For the text-containing cell, return its midpoint in [x, y] coordinate format. 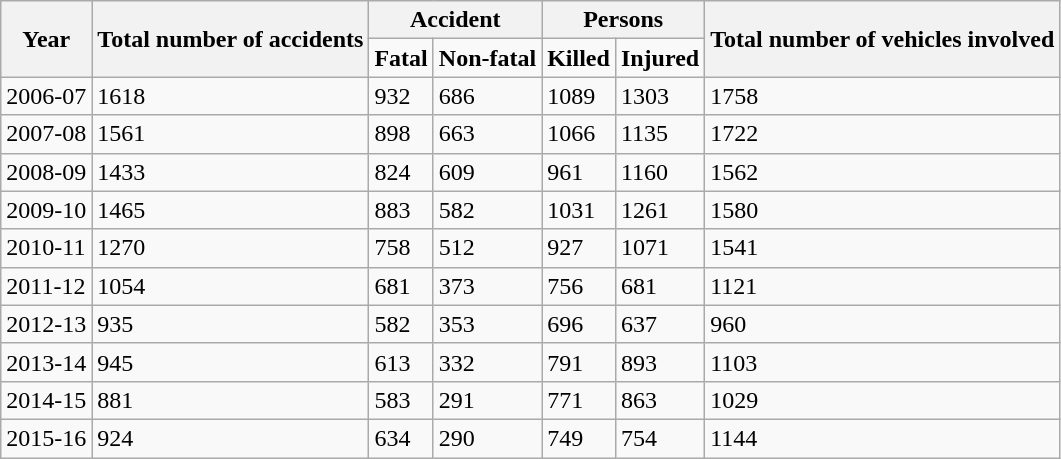
512 [487, 248]
1054 [230, 286]
634 [401, 438]
924 [230, 438]
2014-15 [46, 400]
791 [579, 362]
609 [487, 172]
1562 [882, 172]
Total number of vehicles involved [882, 39]
945 [230, 362]
1541 [882, 248]
1135 [660, 134]
Killed [579, 58]
373 [487, 286]
883 [401, 210]
2015-16 [46, 438]
898 [401, 134]
637 [660, 324]
2013-14 [46, 362]
758 [401, 248]
932 [401, 96]
2012-13 [46, 324]
291 [487, 400]
Non-fatal [487, 58]
1722 [882, 134]
663 [487, 134]
1103 [882, 362]
2006-07 [46, 96]
754 [660, 438]
583 [401, 400]
Persons [624, 20]
353 [487, 324]
1303 [660, 96]
686 [487, 96]
613 [401, 362]
Fatal [401, 58]
1270 [230, 248]
749 [579, 438]
1066 [579, 134]
1433 [230, 172]
881 [230, 400]
935 [230, 324]
332 [487, 362]
960 [882, 324]
824 [401, 172]
961 [579, 172]
1580 [882, 210]
756 [579, 286]
1029 [882, 400]
1261 [660, 210]
1561 [230, 134]
2007-08 [46, 134]
2010-11 [46, 248]
1031 [579, 210]
2009-10 [46, 210]
1618 [230, 96]
1121 [882, 286]
Year [46, 39]
290 [487, 438]
893 [660, 362]
2011-12 [46, 286]
Accident [456, 20]
1160 [660, 172]
Injured [660, 58]
1144 [882, 438]
771 [579, 400]
1089 [579, 96]
1465 [230, 210]
Total number of accidents [230, 39]
696 [579, 324]
927 [579, 248]
2008-09 [46, 172]
1071 [660, 248]
1758 [882, 96]
863 [660, 400]
